Return (X, Y) of the center of cell containing provided text 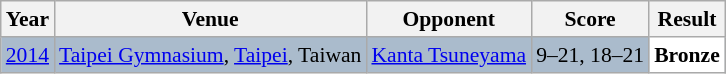
Opponent (448, 19)
Score (590, 19)
Venue (210, 19)
Kanta Tsuneyama (448, 55)
9–21, 18–21 (590, 55)
2014 (28, 55)
Result (687, 19)
Bronze (687, 55)
Taipei Gymnasium, Taipei, Taiwan (210, 55)
Year (28, 19)
